Pinpoint the cell where the given text exists, returning its (X, Y) midpoint coordinate. 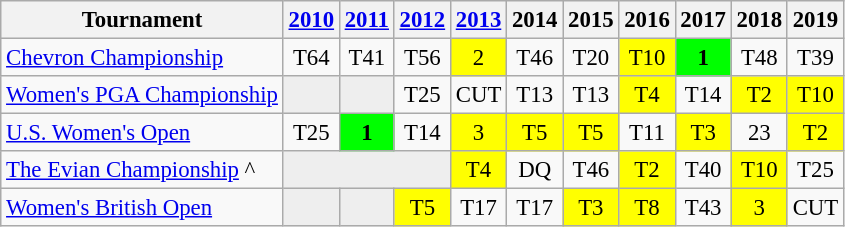
T48 (759, 58)
2014 (535, 20)
T11 (647, 133)
T41 (366, 58)
23 (759, 133)
2011 (366, 20)
T43 (703, 208)
2018 (759, 20)
T64 (311, 58)
T20 (591, 58)
Chevron Championship (142, 58)
Women's PGA Championship (142, 95)
2012 (422, 20)
2017 (703, 20)
The Evian Championship ^ (142, 170)
T40 (703, 170)
T39 (815, 58)
Women's British Open (142, 208)
2013 (478, 20)
2 (478, 58)
U.S. Women's Open (142, 133)
2015 (591, 20)
T56 (422, 58)
T8 (647, 208)
2010 (311, 20)
2016 (647, 20)
2019 (815, 20)
DQ (535, 170)
Tournament (142, 20)
